Capture the cell that displays the provided text and extract its [X, Y] central coordinate. 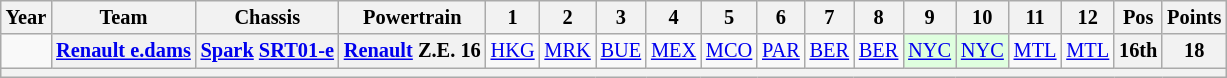
4 [674, 17]
BUE [621, 51]
Pos [1138, 17]
Renault e.dams [123, 51]
10 [982, 17]
5 [729, 17]
11 [1036, 17]
1 [513, 17]
16th [1138, 51]
MEX [674, 51]
HKG [513, 51]
8 [878, 17]
18 [1194, 51]
12 [1088, 17]
Points [1194, 17]
PAR [780, 51]
Spark SRT01-e [268, 51]
6 [780, 17]
7 [830, 17]
9 [930, 17]
2 [567, 17]
3 [621, 17]
MCO [729, 51]
Chassis [268, 17]
Team [123, 17]
MRK [567, 51]
Year [26, 17]
Powertrain [412, 17]
Renault Z.E. 16 [412, 51]
